Provide the (x, y) coordinate of the cell's center where the given text is located.  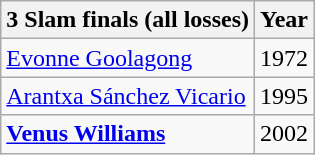
1972 (284, 58)
Arantxa Sánchez Vicario (128, 96)
3 Slam finals (all losses) (128, 20)
1995 (284, 96)
Venus Williams (128, 134)
2002 (284, 134)
Year (284, 20)
Evonne Goolagong (128, 58)
